Scan for the cell matching the given text and deliver its (X, Y) coordinate at center. 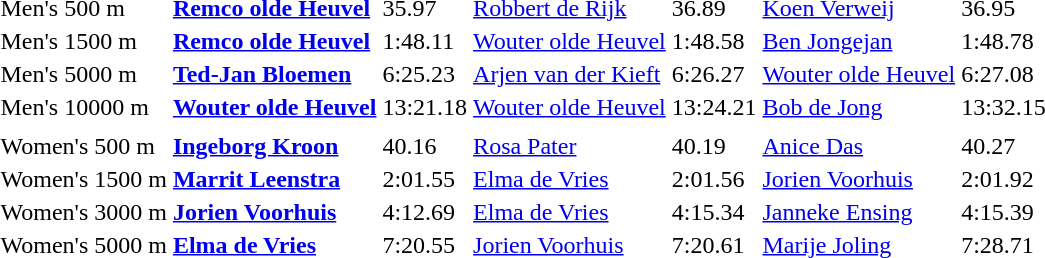
Janneke Ensing (859, 212)
Anice Das (859, 146)
Ted-Jan Bloemen (274, 74)
6:26.27 (714, 74)
Arjen van der Kieft (570, 74)
Rosa Pater (570, 146)
Bob de Jong (859, 107)
40.16 (425, 146)
Remco olde Heuvel (274, 41)
2:01.56 (714, 179)
Marrit Leenstra (274, 179)
2:01.55 (425, 179)
1:48.11 (425, 41)
13:24.21 (714, 107)
6:25.23 (425, 74)
13:21.18 (425, 107)
Ben Jongejan (859, 41)
4:12.69 (425, 212)
4:15.34 (714, 212)
40.19 (714, 146)
Ingeborg Kroon (274, 146)
1:48.58 (714, 41)
